Return (x, y) of the center of cell containing provided text 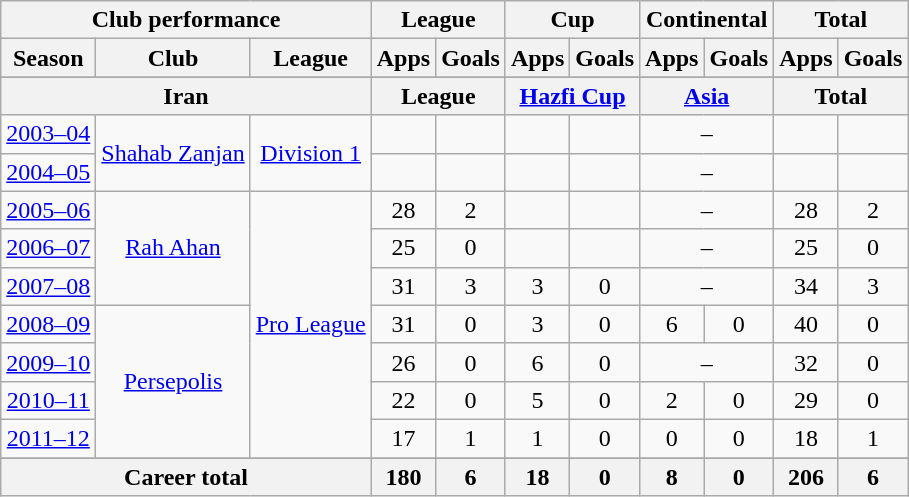
32 (806, 362)
Continental (707, 20)
Cup (572, 20)
2008–09 (48, 324)
34 (806, 286)
Asia (707, 96)
Iran (186, 96)
Hazfi Cup (572, 96)
Persepolis (173, 381)
2009–10 (48, 362)
Career total (186, 477)
17 (403, 438)
29 (806, 400)
2011–12 (48, 438)
2006–07 (48, 248)
Pro League (310, 324)
8 (672, 477)
2005–06 (48, 210)
40 (806, 324)
2004–05 (48, 172)
Season (48, 58)
2003–04 (48, 134)
26 (403, 362)
2010–11 (48, 400)
Rah Ahan (173, 248)
5 (537, 400)
22 (403, 400)
206 (806, 477)
Club (173, 58)
Club performance (186, 20)
Shahab Zanjan (173, 153)
180 (403, 477)
2007–08 (48, 286)
Division 1 (310, 153)
